Determine the (X, Y) coordinate at the center of the cell enclosing the given text.  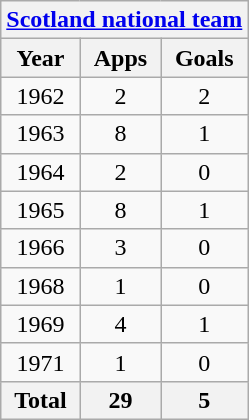
Goals (204, 58)
1971 (40, 362)
1966 (40, 248)
29 (120, 400)
4 (120, 324)
Year (40, 58)
1962 (40, 96)
3 (120, 248)
5 (204, 400)
1965 (40, 210)
Total (40, 400)
Scotland national team (124, 20)
1968 (40, 286)
1963 (40, 134)
Apps (120, 58)
1964 (40, 172)
1969 (40, 324)
